For the text-containing cell, return its midpoint in (X, Y) coordinate format. 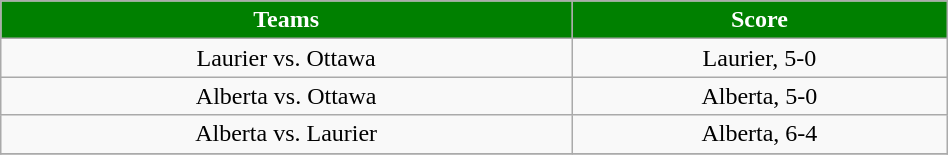
Teams (286, 20)
Alberta vs. Ottawa (286, 96)
Laurier, 5-0 (760, 58)
Laurier vs. Ottawa (286, 58)
Alberta vs. Laurier (286, 134)
Score (760, 20)
Alberta, 5-0 (760, 96)
Alberta, 6-4 (760, 134)
